Extract the (x, y) coordinate from the center of the cell holding the provided text.  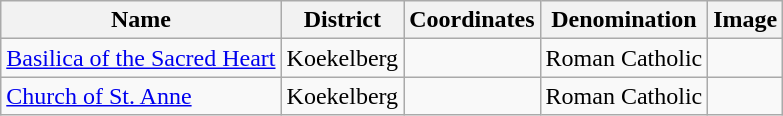
Denomination (624, 20)
Church of St. Anne (141, 96)
District (342, 20)
Basilica of the Sacred Heart (141, 58)
Name (141, 20)
Image (746, 20)
Coordinates (472, 20)
